For the text-containing cell, return its midpoint in (X, Y) coordinate format. 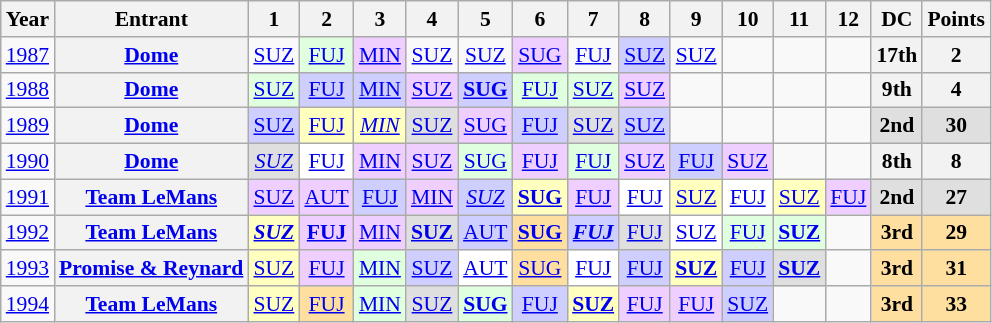
1990 (28, 162)
1993 (28, 269)
30 (956, 126)
9 (696, 19)
1987 (28, 55)
10 (748, 19)
1991 (28, 197)
5 (486, 19)
11 (799, 19)
Year (28, 19)
Entrant (151, 19)
1988 (28, 90)
9th (896, 90)
1 (274, 19)
Points (956, 19)
17th (896, 55)
29 (956, 233)
DC (896, 19)
1992 (28, 233)
8th (896, 162)
1989 (28, 126)
6 (540, 19)
7 (593, 19)
1994 (28, 304)
31 (956, 269)
12 (848, 19)
27 (956, 197)
Promise & Reynard (151, 269)
33 (956, 304)
3 (380, 19)
